Detect which cell encompasses the target text, then output its [X, Y] center coordinate. 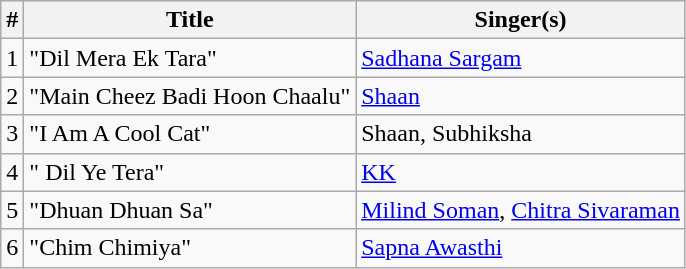
Singer(s) [521, 20]
Sapna Awasthi [521, 248]
5 [12, 210]
# [12, 20]
4 [12, 172]
"Chim Chimiya" [190, 248]
Title [190, 20]
Milind Soman, Chitra Sivaraman [521, 210]
"Dhuan Dhuan Sa" [190, 210]
Shaan, Subhiksha [521, 134]
3 [12, 134]
2 [12, 96]
"I Am A Cool Cat" [190, 134]
KK [521, 172]
6 [12, 248]
" Dil Ye Tera" [190, 172]
Sadhana Sargam [521, 58]
"Dil Mera Ek Tara" [190, 58]
"Main Cheez Badi Hoon Chaalu" [190, 96]
1 [12, 58]
Shaan [521, 96]
